Find where the given text appears and provide that cell's center as (X, Y) coordinate. 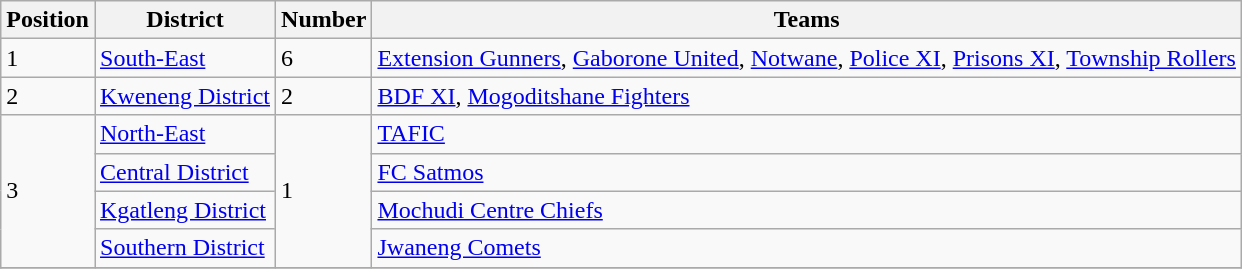
6 (324, 58)
North-East (184, 134)
Extension Gunners, Gaborone United, Notwane, Police XI, Prisons XI, Township Rollers (807, 58)
3 (48, 191)
Kgatleng District (184, 210)
Position (48, 20)
Southern District (184, 248)
FC Satmos (807, 172)
BDF XI, Mogoditshane Fighters (807, 96)
Central District (184, 172)
Teams (807, 20)
South-East (184, 58)
District (184, 20)
Number (324, 20)
Jwaneng Comets (807, 248)
Mochudi Centre Chiefs (807, 210)
TAFIC (807, 134)
Kweneng District (184, 96)
